Find where the given text appears and provide that cell's center as [x, y] coordinate. 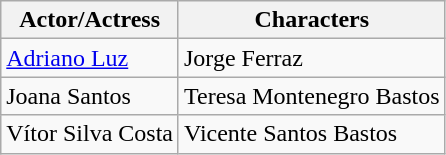
Characters [312, 20]
Actor/Actress [90, 20]
Jorge Ferraz [312, 58]
Vítor Silva Costa [90, 134]
Adriano Luz [90, 58]
Joana Santos [90, 96]
Vicente Santos Bastos [312, 134]
Teresa Montenegro Bastos [312, 96]
